Return (X, Y) of the center of cell containing provided text 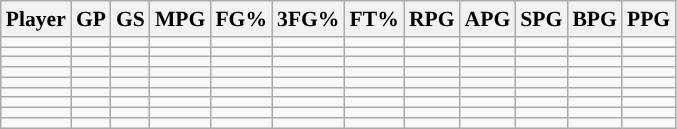
GP (91, 19)
APG (488, 19)
RPG (432, 19)
MPG (180, 19)
PPG (648, 19)
GS (130, 19)
BPG (594, 19)
3FG% (308, 19)
FT% (374, 19)
Player (36, 19)
SPG (541, 19)
FG% (241, 19)
